For the text-containing cell, return its midpoint in (X, Y) coordinate format. 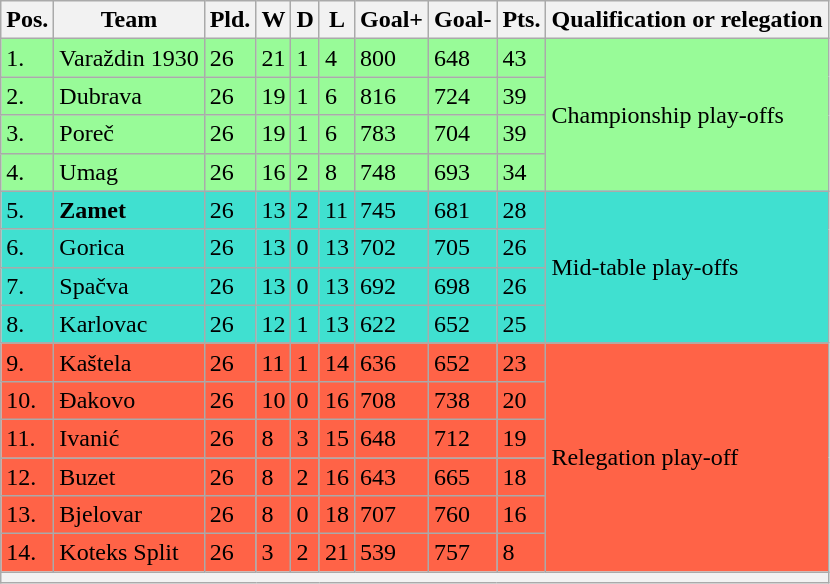
14 (336, 362)
8. (28, 324)
4. (28, 172)
4 (336, 58)
Kaštela (129, 362)
745 (391, 210)
Dubrava (129, 96)
816 (391, 96)
Goal+ (391, 20)
738 (463, 400)
783 (391, 134)
Karlovac (129, 324)
9. (28, 362)
Koteks Split (129, 553)
Relegation play-off (687, 457)
12. (28, 477)
Mid-table play-offs (687, 267)
Buzet (129, 477)
693 (463, 172)
20 (522, 400)
Spačva (129, 286)
692 (391, 286)
757 (463, 553)
11. (28, 438)
702 (391, 248)
665 (463, 477)
539 (391, 553)
748 (391, 172)
707 (391, 515)
12 (274, 324)
25 (522, 324)
43 (522, 58)
Pts. (522, 20)
Pld. (230, 20)
1. (28, 58)
15 (336, 438)
Gorica (129, 248)
Team (129, 20)
Championship play-offs (687, 115)
698 (463, 286)
622 (391, 324)
643 (391, 477)
Goal- (463, 20)
Umag (129, 172)
636 (391, 362)
Ivanić (129, 438)
681 (463, 210)
Varaždin 1930 (129, 58)
760 (463, 515)
Bjelovar (129, 515)
14. (28, 553)
Poreč (129, 134)
13. (28, 515)
L (336, 20)
34 (522, 172)
23 (522, 362)
D (305, 20)
5. (28, 210)
708 (391, 400)
Đakovo (129, 400)
704 (463, 134)
3. (28, 134)
712 (463, 438)
705 (463, 248)
Pos. (28, 20)
10. (28, 400)
Zamet (129, 210)
2. (28, 96)
10 (274, 400)
W (274, 20)
7. (28, 286)
800 (391, 58)
724 (463, 96)
Qualification or relegation (687, 20)
28 (522, 210)
6. (28, 248)
